Return the (X, Y) coordinate for the center point of the cell that contains the specified text.  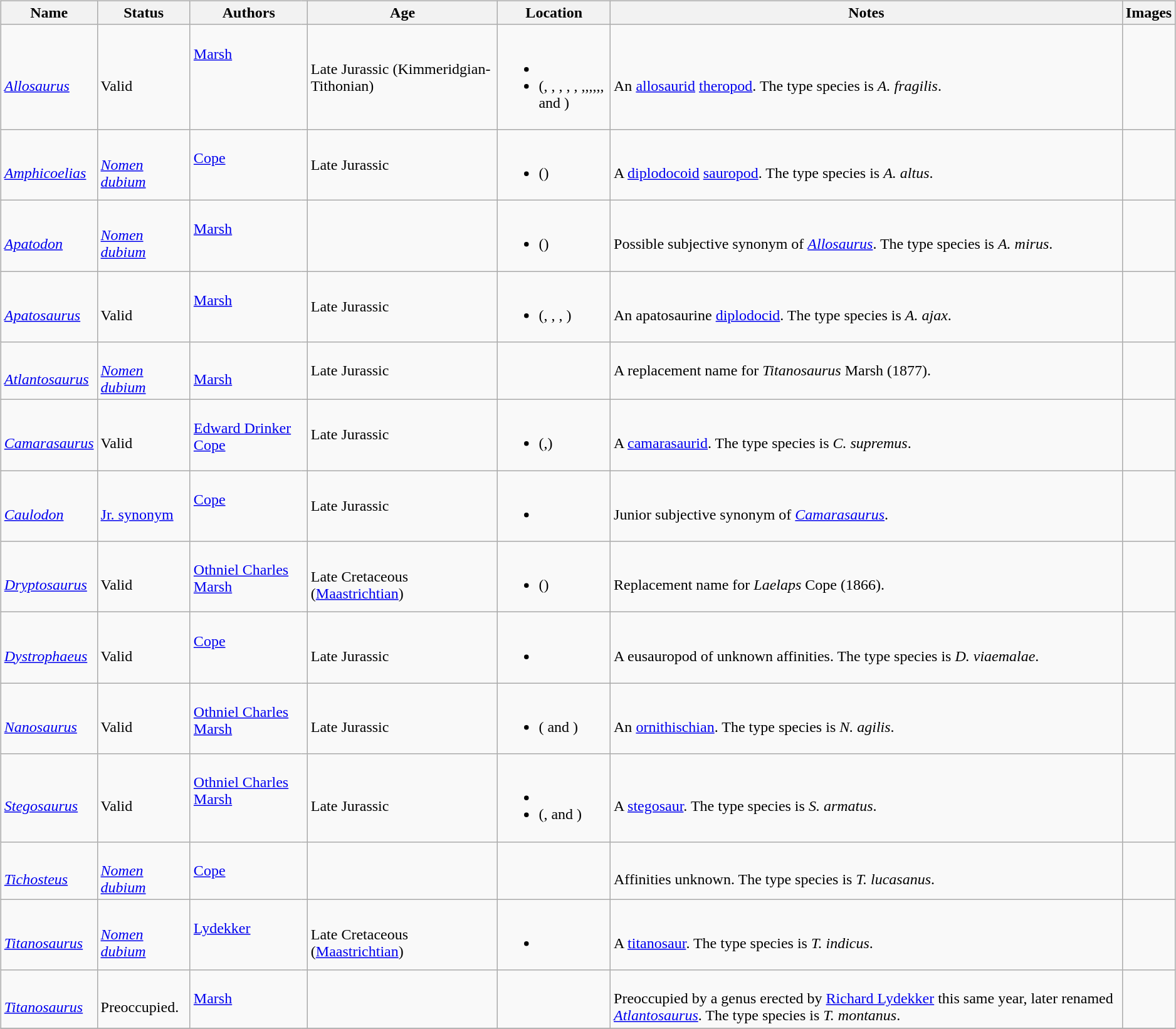
Age (402, 13)
Camarasaurus (49, 435)
(, and ) (554, 798)
Apatosaurus (49, 306)
Replacement name for Laelaps Cope (1866). (866, 577)
Tichosteus (49, 870)
Late Jurassic (Kimmeridgian-Tithonian) (402, 76)
A stegosaur. The type species is S. armatus. (866, 798)
An allosaurid theropod. The type species is A. fragilis. (866, 76)
Notes (866, 13)
A eusauropod of unknown affinities. The type species is D. viaemalae. (866, 648)
(, , , ) (554, 306)
Apatodon (49, 236)
Images (1148, 13)
Authors (248, 13)
Dystrophaeus (49, 648)
Status (144, 13)
Caulodon (49, 506)
Allosaurus (49, 76)
Atlantosaurus (49, 371)
An apatosaurine diplodocid. The type species is A. ajax. (866, 306)
( and ) (554, 718)
Preoccupied by a genus erected by Richard Lydekker this same year, later renamed Atlantosaurus. The type species is T. montanus. (866, 999)
(, , , , , ,,,,,, and ) (554, 76)
A titanosaur. The type species is T. indicus. (866, 935)
Nanosaurus (49, 718)
Stegosaurus (49, 798)
Possible subjective synonym of Allosaurus. The type species is A. mirus. (866, 236)
A camarasaurid. The type species is C. supremus. (866, 435)
Amphicoelias (49, 164)
Dryptosaurus (49, 577)
Jr. synonym (144, 506)
Name (49, 13)
Junior subjective synonym of Camarasaurus. (866, 506)
Location (554, 13)
A replacement name for Titanosaurus Marsh (1877). (866, 371)
Affinities unknown. The type species is T. lucasanus. (866, 870)
A diplodocoid sauropod. The type species is A. altus. (866, 164)
Edward Drinker Cope (246, 435)
Lydekker (246, 935)
An ornithischian. The type species is N. agilis. (866, 718)
Preoccupied. (144, 999)
(,) (554, 435)
